Return the [x, y] coordinate for the center point of the cell that contains the specified text.  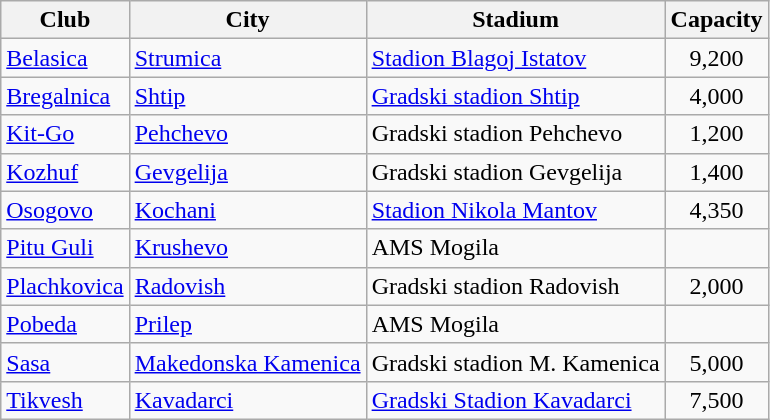
Kit-Go [65, 134]
7,500 [716, 400]
Gradski Stadion Kavadarci [516, 400]
Bregalnica [65, 96]
Stadium [516, 20]
Stadion Blagoj Istatov [516, 58]
Club [65, 20]
Kavadarci [248, 400]
City [248, 20]
Pitu Guli [65, 248]
4,000 [716, 96]
Stadion Nikola Mantov [516, 210]
Krushevo [248, 248]
Prilep [248, 324]
Gradski stadion M. Kamenica [516, 362]
Sasa [65, 362]
4,350 [716, 210]
Gradski stadion Radovish [516, 286]
Belasica [65, 58]
Radovish [248, 286]
Makedonska Kamenica [248, 362]
2,000 [716, 286]
Capacity [716, 20]
Plachkovica [65, 286]
Tikvesh [65, 400]
Osogovo [65, 210]
Shtip [248, 96]
Kozhuf [65, 172]
Pehchevo [248, 134]
Gradski stadion Shtip [516, 96]
Kochani [248, 210]
Gradski stadion Pehchevo [516, 134]
9,200 [716, 58]
Strumica [248, 58]
Gradski stadion Gevgelija [516, 172]
1,200 [716, 134]
Pobeda [65, 324]
Gevgelija [248, 172]
1,400 [716, 172]
5,000 [716, 362]
